Find where the given text appears and provide that cell's center as [x, y] coordinate. 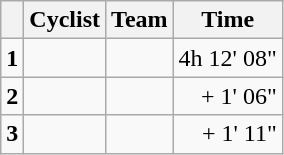
1 [12, 58]
Time [228, 20]
+ 1' 11" [228, 134]
+ 1' 06" [228, 96]
Team [140, 20]
Cyclist [65, 20]
2 [12, 96]
3 [12, 134]
4h 12' 08" [228, 58]
